Search for the cell housing the specified text and yield its [x, y] center coordinate. 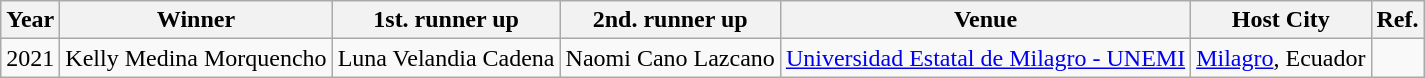
Winner [196, 20]
Milagro, Ecuador [1281, 58]
Luna Velandia Cadena [446, 58]
Universidad Estatal de Milagro - UNEMI [985, 58]
Host City [1281, 20]
2021 [30, 58]
Year [30, 20]
Venue [985, 20]
1st. runner up [446, 20]
Kelly Medina Morquencho [196, 58]
Ref. [1398, 20]
Naomi Cano Lazcano [670, 58]
2nd. runner up [670, 20]
